Detect which cell encompasses the target text, then output its [x, y] center coordinate. 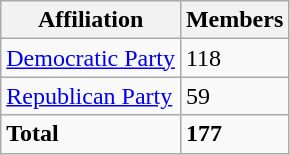
Democratic Party [91, 58]
Members [234, 20]
59 [234, 96]
Total [91, 134]
118 [234, 58]
Affiliation [91, 20]
177 [234, 134]
Republican Party [91, 96]
